For the text-containing cell, return its midpoint in [x, y] coordinate format. 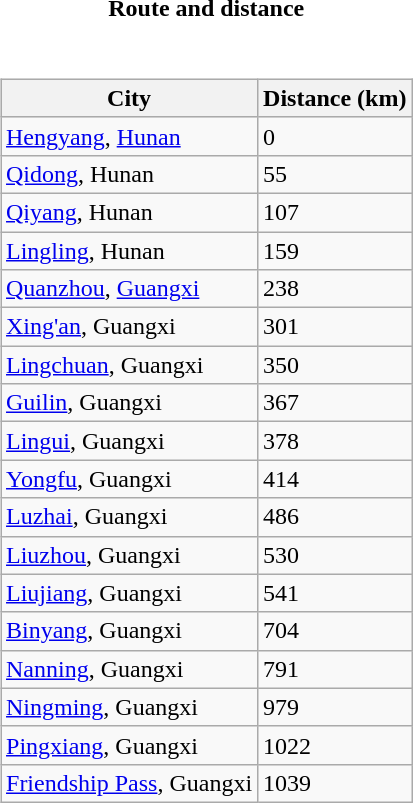
Binyang, Guangxi [128, 631]
Xing'an, Guangxi [128, 327]
979 [335, 707]
238 [335, 289]
159 [335, 251]
Guilin, Guangxi [128, 403]
791 [335, 669]
541 [335, 593]
Hengyang, Hunan [128, 136]
414 [335, 479]
Qidong, Hunan [128, 174]
Lingling, Hunan [128, 251]
Distance (km) [335, 98]
Quanzhou, Guangxi [128, 289]
Liuzhou, Guangxi [128, 555]
Luzhai, Guangxi [128, 517]
Nanning, Guangxi [128, 669]
Pingxiang, Guangxi [128, 745]
Lingui, Guangxi [128, 441]
Yongfu, Guangxi [128, 479]
378 [335, 441]
350 [335, 365]
486 [335, 517]
1039 [335, 783]
Qiyang, Hunan [128, 212]
Lingchuan, Guangxi [128, 365]
Liujiang, Guangxi [128, 593]
0 [335, 136]
Friendship Pass, Guangxi [128, 783]
1022 [335, 745]
530 [335, 555]
Ningming, Guangxi [128, 707]
55 [335, 174]
301 [335, 327]
367 [335, 403]
City [128, 98]
704 [335, 631]
107 [335, 212]
